For the text-containing cell, return its midpoint in (X, Y) coordinate format. 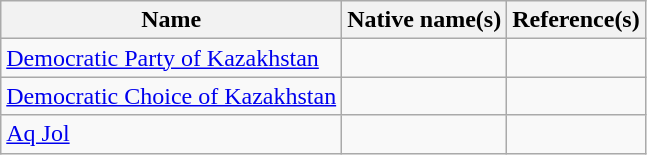
Name (172, 20)
Native name(s) (424, 20)
Aq Jol (172, 134)
Democratic Choice of Kazakhstan (172, 96)
Democratic Party of Kazakhstan (172, 58)
Reference(s) (576, 20)
